Identify which cell holds the provided text, then report its (X, Y) central coordinate. 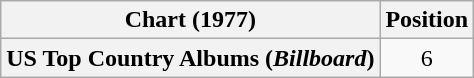
Position (427, 20)
6 (427, 58)
US Top Country Albums (Billboard) (190, 58)
Chart (1977) (190, 20)
